Search for the cell housing the specified text and yield its (X, Y) center coordinate. 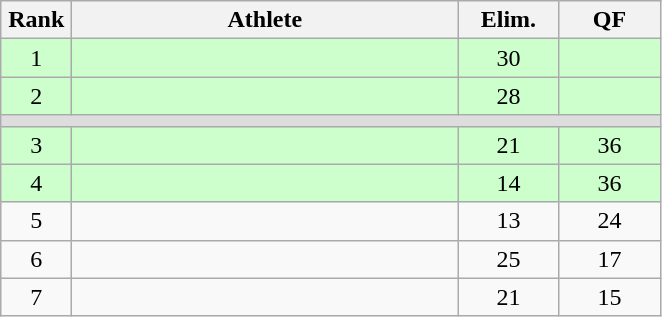
QF (610, 20)
3 (36, 145)
17 (610, 259)
Athlete (265, 20)
4 (36, 183)
13 (508, 221)
30 (508, 58)
25 (508, 259)
15 (610, 297)
5 (36, 221)
2 (36, 96)
6 (36, 259)
Rank (36, 20)
Elim. (508, 20)
1 (36, 58)
14 (508, 183)
28 (508, 96)
24 (610, 221)
7 (36, 297)
